Capture the cell that displays the provided text and extract its (x, y) central coordinate. 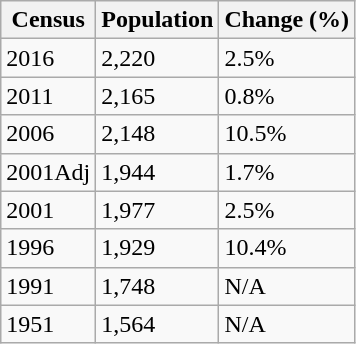
2,148 (158, 134)
2011 (48, 96)
2001Adj (48, 172)
1,564 (158, 324)
0.8% (287, 96)
1951 (48, 324)
2,220 (158, 58)
10.4% (287, 248)
2006 (48, 134)
1.7% (287, 172)
Population (158, 20)
1,748 (158, 286)
1996 (48, 248)
1991 (48, 286)
Census (48, 20)
1,977 (158, 210)
Change (%) (287, 20)
10.5% (287, 134)
1,944 (158, 172)
2016 (48, 58)
2001 (48, 210)
1,929 (158, 248)
2,165 (158, 96)
